Scan for the cell matching the given text and deliver its (X, Y) coordinate at center. 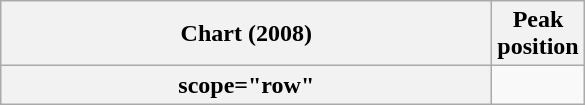
scope="row" (246, 85)
Chart (2008) (246, 34)
Peakposition (538, 34)
